Return [x, y] of the center of cell containing provided text 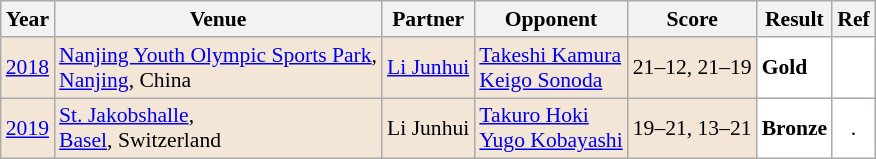
Nanjing Youth Olympic Sports Park,Nanjing, China [218, 68]
Score [692, 19]
Takeshi Kamura Keigo Sonoda [550, 68]
Partner [428, 19]
2019 [28, 128]
Ref [853, 19]
St. Jakobshalle,Basel, Switzerland [218, 128]
Venue [218, 19]
19–21, 13–21 [692, 128]
Result [795, 19]
Gold [795, 68]
Takuro Hoki Yugo Kobayashi [550, 128]
. [853, 128]
21–12, 21–19 [692, 68]
2018 [28, 68]
Year [28, 19]
Bronze [795, 128]
Opponent [550, 19]
